Output the [X, Y] coordinate of the center of the cell containing the given text.  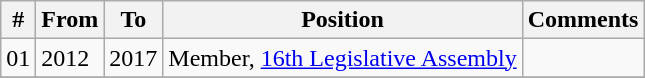
Comments [583, 20]
# [18, 20]
2012 [70, 58]
To [134, 20]
01 [18, 58]
Member, 16th Legislative Assembly [342, 58]
Position [342, 20]
2017 [134, 58]
From [70, 20]
